Identify which cell holds the provided text, then report its (x, y) central coordinate. 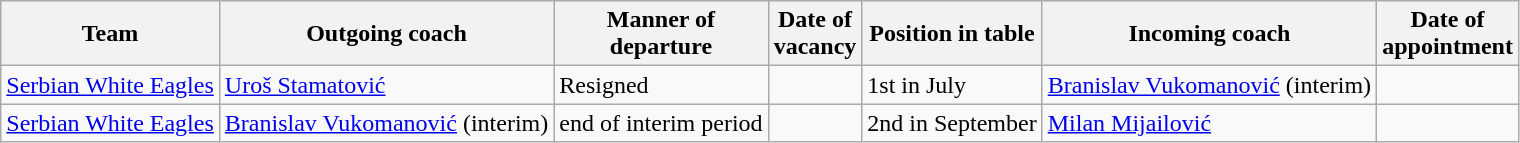
Date of vacancy (815, 34)
2nd in September (952, 123)
Uroš Stamatović (386, 85)
Team (110, 34)
end of interim period (661, 123)
Date of appointment (1448, 34)
Position in table (952, 34)
Outgoing coach (386, 34)
Manner of departure (661, 34)
1st in July (952, 85)
Milan Mijailović (1209, 123)
Incoming coach (1209, 34)
Resigned (661, 85)
